Scan for the cell matching the given text and deliver its (X, Y) coordinate at center. 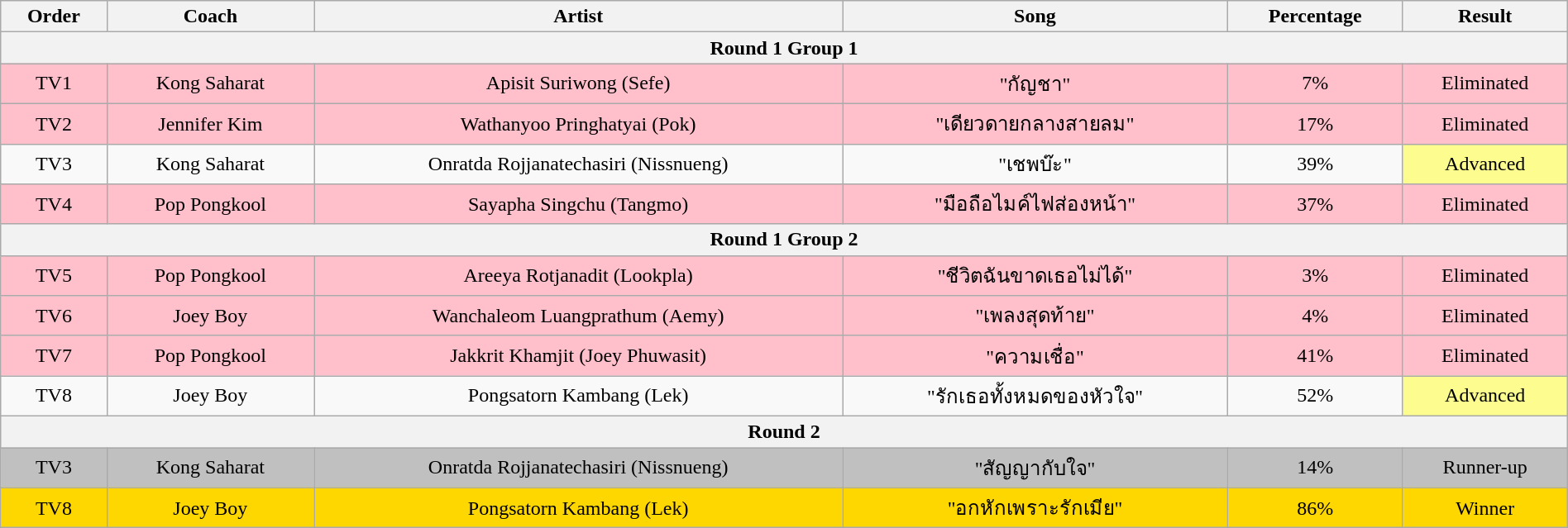
7% (1315, 84)
"ความเชื่อ" (1035, 355)
17% (1315, 124)
"รักเธอทั้งหมดของหัวใจ" (1035, 397)
Round 1 Group 1 (784, 48)
Jennifer Kim (210, 124)
52% (1315, 397)
Round 1 Group 2 (784, 240)
Artist (579, 17)
Jakkrit Khamjit (Joey Phuwasit) (579, 355)
Round 2 (784, 431)
Coach (210, 17)
Areeya Rotjanadit (Lookpla) (579, 276)
"ชีวิตฉันขาดเธอไม่ได้" (1035, 276)
Order (54, 17)
TV1 (54, 84)
37% (1315, 205)
"สัญญากับใจ" (1035, 468)
"เชพบ๊ะ" (1035, 164)
"เพลงสุดท้าย" (1035, 316)
4% (1315, 316)
"กัญชา" (1035, 84)
Result (1485, 17)
Percentage (1315, 17)
39% (1315, 164)
TV6 (54, 316)
Sayapha Singchu (Tangmo) (579, 205)
TV5 (54, 276)
"อกหักเพราะรักเมีย" (1035, 507)
Apisit Suriwong (Sefe) (579, 84)
86% (1315, 507)
Song (1035, 17)
14% (1315, 468)
41% (1315, 355)
Wathanyoo Pringhatyai (Pok) (579, 124)
"เดียวดายกลางสายลม" (1035, 124)
Winner (1485, 507)
3% (1315, 276)
TV2 (54, 124)
TV7 (54, 355)
Runner-up (1485, 468)
Wanchaleom Luangprathum (Aemy) (579, 316)
"มือถือไมค์ไฟส่องหน้า" (1035, 205)
TV4 (54, 205)
